Provide the (X, Y) coordinate of the cell's center where the given text is located.  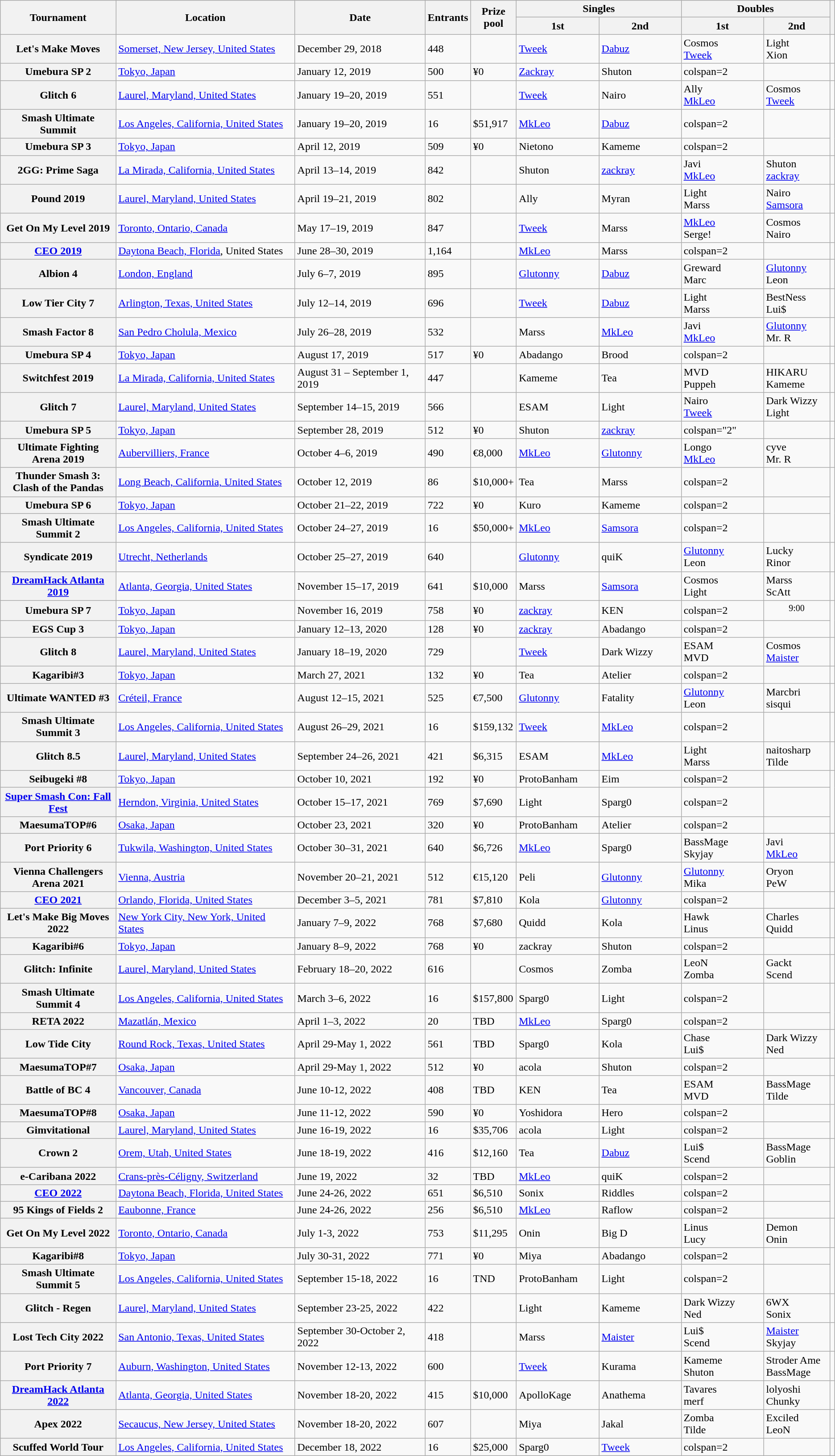
February 18–20, 2022 (360, 969)
May 17–19, 2019 (360, 227)
729 (448, 652)
Smash Factor 8 (58, 332)
Longo MkLeo (723, 453)
$7,690 (493, 802)
August 26–29, 2021 (360, 727)
Crown 2 (58, 1153)
600 (448, 1366)
Light Xion (797, 49)
Stroder Ame BassMage (797, 1366)
San Pedro Cholula, Mexico (205, 332)
Nairo (640, 95)
Nairo Samsora (797, 199)
Smash Ultimate Summit (58, 124)
Lost Tech City 2022 (58, 1337)
October 15–17, 2021 (360, 802)
$6,315 (493, 756)
781 (448, 900)
Maister (640, 1337)
July 30-31, 2022 (360, 1256)
December 3–5, 2021 (360, 900)
500 (448, 72)
551 (448, 95)
November 12-13, 2022 (360, 1366)
Battle of BC 4 (58, 1090)
$25,000 (493, 1447)
320 (448, 825)
Zackray (558, 72)
Vienna Challengers Arena 2021 (58, 877)
Kameme Shuton (723, 1366)
Utrecht, Netherlands (205, 557)
October 10, 2021 (360, 779)
San Antonio, Texas, United States (205, 1337)
Albion 4 (58, 274)
722 (448, 505)
651 (448, 1193)
895 (448, 274)
32 (448, 1176)
20 (448, 1021)
Oryon PeW (797, 877)
Let's Make Moves (58, 49)
Secaucus, New Jersey, United States (205, 1424)
408 (448, 1090)
$159,132 (493, 727)
Smash Ultimate Summit 4 (58, 998)
EGS Cup 3 (58, 629)
Cosmos Maister (797, 652)
August 17, 2019 (360, 355)
Somerset, New Jersey, United States (205, 49)
Lucky Rinor (797, 557)
590 (448, 1113)
$10,000+ (493, 482)
Umebura SP 7 (58, 610)
BestNess Lui$ (797, 302)
Gackt Scend (797, 969)
641 (448, 586)
415 (448, 1395)
Myran (640, 199)
ApolloKage (558, 1395)
July 26–28, 2019 (360, 332)
Zomba Tilde (723, 1424)
Yoshidora (558, 1113)
TND (493, 1279)
Orem, Utah, United States (205, 1153)
Kurama (640, 1366)
November 16, 2019 (360, 610)
Demon Onin (797, 1233)
771 (448, 1256)
BassMage Tilde (797, 1090)
Doubles (756, 9)
Long Beach, California, United States (205, 482)
Big D (640, 1233)
525 (448, 698)
cyve Mr. R (797, 453)
Glitch: Infinite (58, 969)
448 (448, 49)
Onin (558, 1233)
256 (448, 1210)
January 12, 2019 (360, 72)
CEO 2021 (58, 900)
lolyoshi Chunky (797, 1395)
Umebura SP 2 (58, 72)
561 (448, 1044)
Cosmos (558, 969)
September 28, 2019 (360, 430)
1,164 (448, 251)
Dark Wizzy (640, 652)
DreamHack Atlanta 2019 (58, 586)
Marss ScAtt (797, 586)
847 (448, 227)
$51,917 (493, 124)
e-Caribana 2022 (58, 1176)
Arlington, Texas, United States (205, 302)
Kagaribi#3 (58, 675)
Get On My Level 2022 (58, 1233)
418 (448, 1337)
Glitch - Regen (58, 1308)
$35,706 (493, 1130)
Super Smash Con: Fall Fest (58, 802)
Ally (558, 199)
Umebura SP 3 (58, 147)
$12,160 (493, 1153)
Peli (558, 877)
December 29, 2018 (360, 49)
January 8–9, 2022 (360, 946)
Cosmos Nairo (797, 227)
November 15–17, 2019 (360, 586)
$6,726 (493, 848)
Apex 2022 (58, 1424)
Gimvitational (58, 1130)
DreamHack Atlanta 2022 (58, 1395)
Vienna, Austria (205, 877)
Low Tier City 7 (58, 302)
Riddles (640, 1193)
Kagaribi#8 (58, 1256)
Maister Skyjay (797, 1337)
Orlando, Florida, United States (205, 900)
September 14–15, 2019 (360, 407)
LeoN Zomba (723, 969)
January 7–9, 2022 (360, 923)
Quidd (558, 923)
$11,295 (493, 1233)
Linus Lucy (723, 1233)
Smash Ultimate Summit 3 (58, 727)
MaesumaTOP#8 (58, 1113)
CEO 2019 (58, 251)
MkLeo Serge! (723, 227)
802 (448, 199)
Seibugeki #8 (58, 779)
517 (448, 355)
Tukwila, Washington, United States (205, 848)
447 (448, 378)
Port Priority 6 (58, 848)
Scuffed World Tour (58, 1447)
Kagaribi#6 (58, 946)
October 21–22, 2019 (360, 505)
September 30-October 2, 2022 (360, 1337)
Ally MkLeo (723, 95)
Syndicate 2019 (58, 557)
July 6–7, 2019 (360, 274)
Vancouver, Canada (205, 1090)
June 18-19, 2022 (360, 1153)
$7,680 (493, 923)
422 (448, 1308)
Auburn, Washington, United States (205, 1366)
769 (448, 802)
Date (360, 17)
Brood (640, 355)
March 27, 2021 (360, 675)
April 19–21, 2019 (360, 199)
Mazatlán, Mexico (205, 1021)
August 31 – September 1, 2019 (360, 378)
HIKARU Kameme (797, 378)
Eaubonne, France (205, 1210)
192 (448, 779)
Let's Make Big Moves 2022 (58, 923)
86 (448, 482)
Crans-près-Céligny, Switzerland (205, 1176)
MVD Puppeh (723, 378)
758 (448, 610)
128 (448, 629)
Créteil, France (205, 698)
$50,000+ (493, 528)
December 18, 2022 (360, 1447)
October 30–31, 2021 (360, 848)
607 (448, 1424)
Glutonny Mr. R (797, 332)
BassMage Skyjay (723, 848)
Prize pool (493, 17)
Zomba (640, 969)
Ultimate Fighting Arena 2019 (58, 453)
Smash Ultimate Summit 5 (58, 1279)
Glitch 7 (58, 407)
New York City, New York, United States (205, 923)
Glutonny Mika (723, 877)
Tavares merf (723, 1395)
Get On My Level 2019 (58, 227)
Location (205, 17)
2GG: Prime Saga (58, 170)
March 3–6, 2022 (360, 998)
August 12–15, 2021 (360, 698)
London, England (205, 274)
Tournament (58, 17)
509 (448, 147)
Hero (640, 1113)
696 (448, 302)
October 12, 2019 (360, 482)
421 (448, 756)
BassMage Goblin (797, 1153)
Kuro (558, 505)
Dark Wizzy Light (797, 407)
842 (448, 170)
Eim (640, 779)
CEO 2022 (58, 1193)
$157,800 (493, 998)
April 13–14, 2019 (360, 170)
Shuton zackray (797, 170)
Fatality (640, 698)
Ultimate WANTED #3 (58, 698)
July 1-3, 2022 (360, 1233)
Thunder Smash 3: Clash of the Pandas (58, 482)
532 (448, 332)
October 24–27, 2019 (360, 528)
132 (448, 675)
RETA 2022 (58, 1021)
Nairo Tweek (723, 407)
753 (448, 1233)
October 4–6, 2019 (360, 453)
September 15-18, 2022 (360, 1279)
September 23-25, 2022 (360, 1308)
Charles Quidd (797, 923)
Port Priority 7 (58, 1366)
490 (448, 453)
Exciled LeoN (797, 1424)
April 1–3, 2022 (360, 1021)
Chase Lui$ (723, 1044)
colspan="2" (723, 430)
MaesumaTOP#7 (58, 1067)
Umebura SP 5 (58, 430)
Hawk Linus (723, 923)
Anathema (640, 1395)
Herndon, Virginia, United States (205, 802)
October 23, 2021 (360, 825)
Low Tide City (58, 1044)
Round Rock, Texas, United States (205, 1044)
Glitch 8 (58, 652)
June 19, 2022 (360, 1176)
June 16-19, 2022 (360, 1130)
Pound 2019 (58, 199)
April 12, 2019 (360, 147)
Raflow (640, 1210)
Umebura SP 4 (58, 355)
Cosmos Light (723, 586)
July 12–14, 2019 (360, 302)
€7,500 (493, 698)
June 11-12, 2022 (360, 1113)
naitosharp Tilde (797, 756)
9:00 (797, 610)
Smash Ultimate Summit 2 (58, 528)
95 Kings of Fields 2 (58, 1210)
566 (448, 407)
Entrants (448, 17)
June 10-12, 2022 (360, 1090)
Sonix (558, 1193)
Glitch 8.5 (58, 756)
Umebura SP 6 (58, 505)
Greward Marc (723, 274)
€15,120 (493, 877)
Glitch 6 (58, 95)
Aubervilliers, France (205, 453)
Switchfest 2019 (58, 378)
$7,810 (493, 900)
Jakal (640, 1424)
MaesumaTOP#6 (58, 825)
416 (448, 1153)
€8,000 (493, 453)
6WX Sonix (797, 1308)
Marcbri sisqui (797, 698)
November 20–21, 2021 (360, 877)
January 12–13, 2020 (360, 629)
June 28–30, 2019 (360, 251)
September 24–26, 2021 (360, 756)
October 25–27, 2019 (360, 557)
616 (448, 969)
Nietono (558, 147)
Singles (599, 9)
January 18–19, 2020 (360, 652)
